Identify which cell holds the provided text, then report its [x, y] central coordinate. 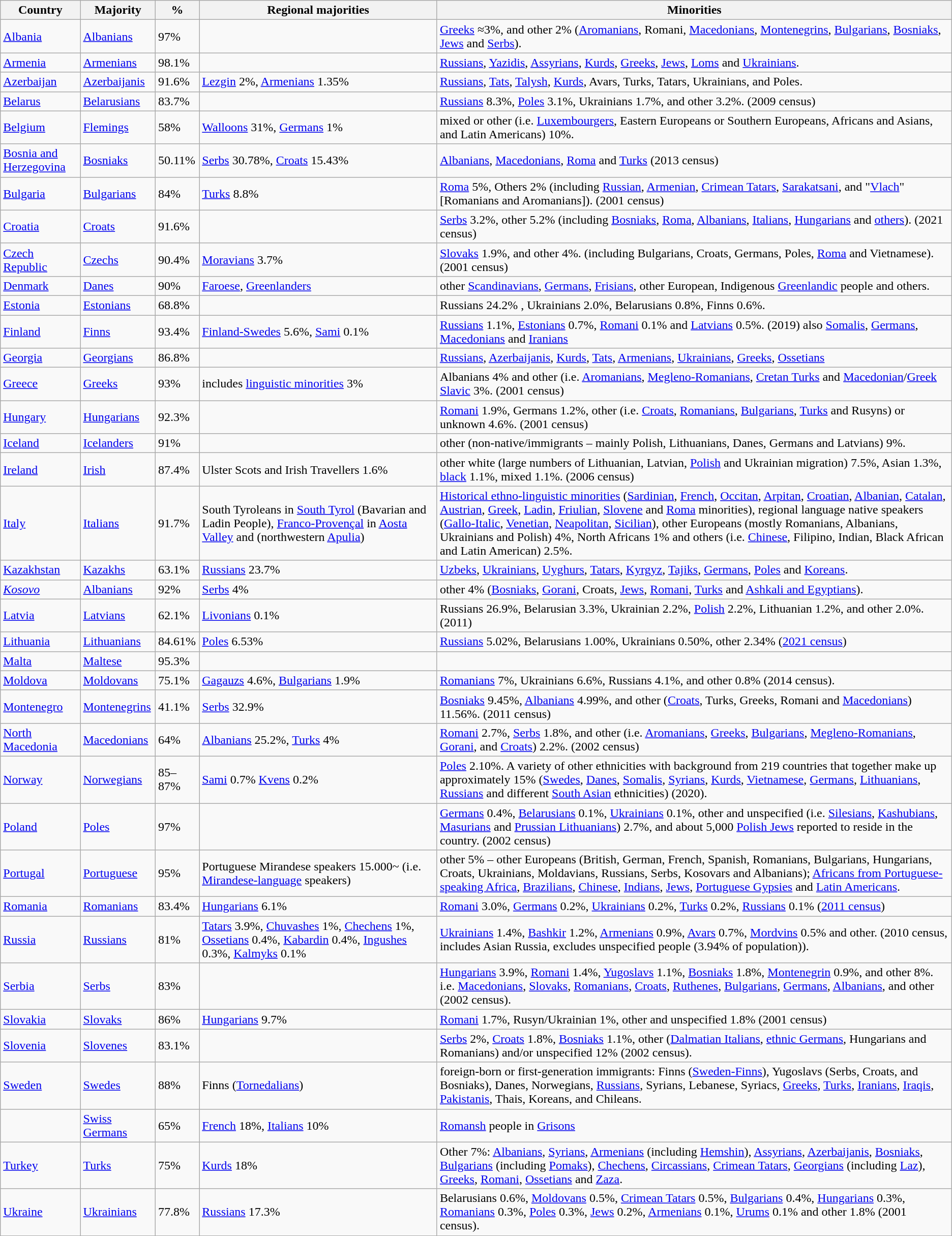
Kazakhstan [41, 570]
87.4% [177, 470]
Norwegians [118, 779]
83.4% [177, 907]
Icelanders [118, 443]
90.4% [177, 259]
South Tyroleans in South Tyrol (Bavarian and Ladin People), Franco-Provençal in Aosta Valley and (northwestern Apulia) [318, 523]
Sweden [41, 1086]
Walloons 31%, Germans 1% [318, 127]
Bosniaks [118, 161]
Lezgin 2%, Armenians 1.35% [318, 82]
Minorities [694, 10]
62.1% [177, 615]
Belgium [41, 127]
91.7% [177, 523]
Swedes [118, 1086]
Italians [118, 523]
includes linguistic minorities 3% [318, 384]
84.61% [177, 642]
93% [177, 384]
Croatia [41, 227]
Greeks [118, 384]
North Macedonia [41, 739]
Serbs 32.9% [318, 707]
Kazakhs [118, 570]
83% [177, 986]
Belarus [41, 101]
Finland-Swedes 5.6%, Sami 0.1% [318, 331]
90% [177, 286]
Hungarians 9.7% [318, 1019]
Armenia [41, 63]
Turks [118, 1165]
Russians, Yazidis, Assyrians, Kurds, Greeks, Jews, Loms and Ukrainians. [694, 63]
41.1% [177, 707]
Romani 2.7%, Serbs 1.8%, and other (i.e. Aromanians, Greeks, Bulgarians, Megleno-Romanians, Gorani, and Croats) 2.2%. (2002 census) [694, 739]
98.1% [177, 63]
Bulgarians [118, 193]
83.1% [177, 1045]
Roma 5%, Others 2% (including Russian, Armenian, Crimean Tatars, Sarakatsani, and "Vlach" [Romanians and Aromanians]). (2001 census) [694, 193]
Turks 8.8% [318, 193]
Russians 24.2% , Ukrainians 2.0%, Belarusians 0.8%, Finns 0.6%. [694, 305]
Lithuanians [118, 642]
Italy [41, 523]
Finland [41, 331]
Serbs 4% [318, 589]
Faroese, Greenlanders [318, 286]
Romani 3.0%, Germans 0.2%, Ukrainians 0.2%, Turks 0.2%, Russians 0.1% (2011 census) [694, 907]
% [177, 10]
Russians 1.1%, Estonians 0.7%, Romani 0.1% and Latvians 0.5%. (2019) also Somalis, Germans, Macedonians and Iranians [694, 331]
Albanians 25.2%, Turks 4% [318, 739]
Montenegro [41, 707]
Romani 1.9%, Germans 1.2%, other (i.e. Croats, Romanians, Bulgarians, Turks and Rusyns) or unknown 4.6%. (2001 census) [694, 417]
Moravians 3.7% [318, 259]
Albanians 4% and other (i.e. Aromanians, Megleno-Romanians, Cretan Turks and Macedonian/Greek Slavic 3%. (2001 census) [694, 384]
Russians 5.02%, Belarusians 1.00%, Ukrainians 0.50%, other 2.34% (2021 census) [694, 642]
Russians 17.3% [318, 1212]
Sami 0.7% Kvens 0.2% [318, 779]
Hungarians [118, 417]
Turkey [41, 1165]
Flemings [118, 127]
Bosnia and Herzegovina [41, 161]
Norway [41, 779]
Kurds 18% [318, 1165]
Iceland [41, 443]
Russians [118, 940]
Armenians [118, 63]
Swiss Germans [118, 1126]
Moldovans [118, 680]
91% [177, 443]
Regional majorities [318, 10]
Serbia [41, 986]
Serbs [118, 986]
Latvians [118, 615]
Ireland [41, 470]
Moldova [41, 680]
Azerbaijanis [118, 82]
Albanians, Macedonians, Roma and Turks (2013 census) [694, 161]
Lithuania [41, 642]
Georgia [41, 358]
77.8% [177, 1212]
Czechs [118, 259]
Estonia [41, 305]
Livonians 0.1% [318, 615]
95.3% [177, 661]
92.3% [177, 417]
63.1% [177, 570]
Maltese [118, 661]
Czech Republic [41, 259]
Romanians [118, 907]
other 4% (Bosniaks, Gorani, Croats, Jews, Romani, Turks and Ashkali and Egyptians). [694, 589]
95% [177, 873]
75% [177, 1165]
Hungary [41, 417]
93.4% [177, 331]
68.8% [177, 305]
other Scandinavians, Germans, Frisians, other European, Indigenous Greenlandic people and others. [694, 286]
Bosniaks 9.45%, Albanians 4.99%, and other (Croats, Turks, Greeks, Romani and Macedonians) 11.56%. (2011 census) [694, 707]
Albania [41, 37]
Romania [41, 907]
84% [177, 193]
Romanians 7%, Ukrainians 6.6%, Russians 4.1%, and other 0.8% (2014 census). [694, 680]
Azerbaijan [41, 82]
92% [177, 589]
Croats [118, 227]
Montenegrins [118, 707]
Ukraine [41, 1212]
Estonians [118, 305]
64% [177, 739]
Ukrainians [118, 1212]
Danes [118, 286]
other white (large numbers of Lithuanian, Latvian, Polish and Ukrainian migration) 7.5%, Asian 1.3%, black 1.1%, mixed 1.1%. (2006 census) [694, 470]
Slovaks 1.9%, and other 4%. (including Bulgarians, Croats, Germans, Poles, Roma and Vietnamese). (2001 census) [694, 259]
Poland [41, 827]
Kosovo [41, 589]
86% [177, 1019]
Ulster Scots and Irish Travellers 1.6% [318, 470]
Poles 6.53% [318, 642]
Denmark [41, 286]
Russians 8.3%, Poles 3.1%, Ukrainians 1.7%, and other 3.2%. (2009 census) [694, 101]
83.7% [177, 101]
Russians 26.9%, Belarusian 3.3%, Ukrainian 2.2%, Polish 2.2%, Lithuanian 1.2%, and other 2.0%. (2011) [694, 615]
Poles [118, 827]
88% [177, 1086]
65% [177, 1126]
Serbs 2%, Croats 1.8%, Bosniaks 1.1%, other (Dalmatian Italians, ethnic Germans, Hungarians and Romanians) and/or unspecified 12% (2002 census). [694, 1045]
Romani 1.7%, Rusyn/Ukrainian 1%, other and unspecified 1.8% (2001 census) [694, 1019]
Majority [118, 10]
Greece [41, 384]
Russia [41, 940]
Uzbeks, Ukrainians, Uyghurs, Tatars, Kyrgyz, Tajiks, Germans, Poles and Koreans. [694, 570]
Slovenes [118, 1045]
Georgians [118, 358]
Malta [41, 661]
Slovaks [118, 1019]
Serbs 30.78%, Croats 15.43% [318, 161]
Hungarians 6.1% [318, 907]
Portuguese Mirandese speakers 15.000~ (i.e. Mirandese-language speakers) [318, 873]
French 18%, Italians 10% [318, 1126]
50.11% [177, 161]
other (non-native/immigrants – mainly Polish, Lithuanians, Danes, Germans and Latvians) 9%. [694, 443]
86.8% [177, 358]
Gagauzs 4.6%, Bulgarians 1.9% [318, 680]
Finns [118, 331]
Russians, Tats, Talysh, Kurds, Avars, Turks, Tatars, Ukrainians, and Poles. [694, 82]
Irish [118, 470]
Russians, Azerbaijanis, Kurds, Tats, Armenians, Ukrainians, Greeks, Ossetians [694, 358]
Country [41, 10]
75.1% [177, 680]
Portugal [41, 873]
Tatars 3.9%, Chuvashes 1%, Chechens 1%, Ossetians 0.4%, Kabardin 0.4%, Ingushes 0.3%, Kalmyks 0.1% [318, 940]
Russians 23.7% [318, 570]
mixed or other (i.e. Luxembourgers, Eastern Europeans or Southern Europeans, Africans and Asians, and Latin Americans) 10%. [694, 127]
Belarusians [118, 101]
Latvia [41, 615]
Slovakia [41, 1019]
Portuguese [118, 873]
85–87% [177, 779]
Greeks ≈3%, and other 2% (Aromanians, Romani, Macedonians, Montenegrins, Bulgarians, Bosniaks, Jews and Serbs). [694, 37]
Macedonians [118, 739]
Slovenia [41, 1045]
Bulgaria [41, 193]
Finns (Tornedalians) [318, 1086]
58% [177, 127]
Serbs 3.2%, other 5.2% (including Bosniaks, Roma, Albanians, Italians, Hungarians and others). (2021 census) [694, 227]
81% [177, 940]
Romansh people in Grisons [694, 1126]
